Scan for the cell matching the given text and deliver its [X, Y] coordinate at center. 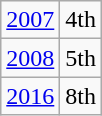
8th [81, 96]
4th [81, 20]
2016 [30, 96]
2007 [30, 20]
5th [81, 58]
2008 [30, 58]
